From the cell containing the given text, extract its center point as (X, Y) coordinate. 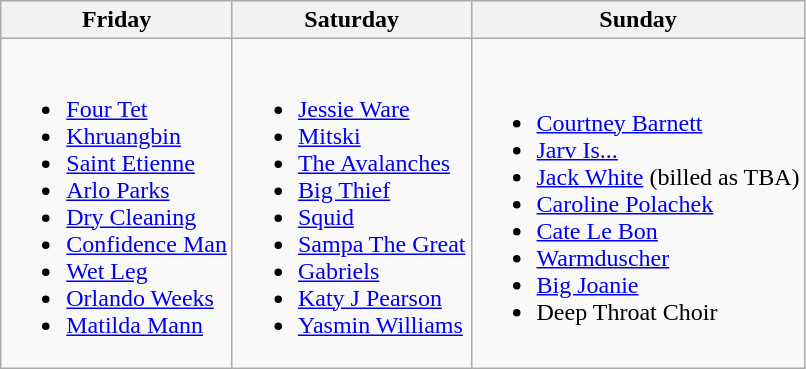
Four TetKhruangbinSaint EtienneArlo ParksDry CleaningConfidence ManWet LegOrlando WeeksMatilda Mann (117, 204)
Jessie WareMitskiThe AvalanchesBig ThiefSquidSampa The GreatGabrielsKaty J PearsonYasmin Williams (352, 204)
Sunday (638, 20)
Saturday (352, 20)
Courtney BarnettJarv Is...Jack White (billed as TBA)Caroline PolachekCate Le BonWarmduscherBig JoanieDeep Throat Choir (638, 204)
Friday (117, 20)
